From the cell containing the given text, extract its center point as [X, Y] coordinate. 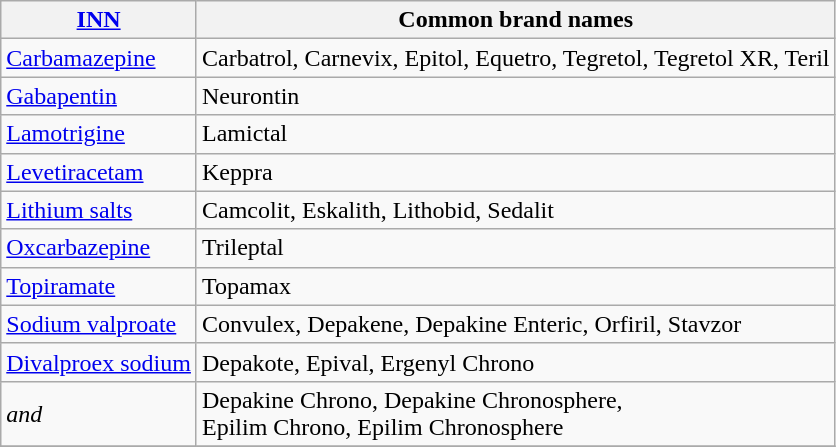
Levetiracetam [99, 172]
INN [99, 20]
Topamax [516, 286]
Lithium salts [99, 210]
Common brand names [516, 20]
Lamictal [516, 134]
Sodium valproate [99, 324]
Carbamazepine [99, 58]
Neurontin [516, 96]
Convulex, Depakene, Depakine Enteric, Orfiril, Stavzor [516, 324]
Topiramate [99, 286]
Depakote, Epival, Ergenyl Chrono [516, 362]
Lamotrigine [99, 134]
Camcolit, Eskalith, Lithobid, Sedalit [516, 210]
Depakine Chrono, Depakine Chronosphere,Epilim Chrono, Epilim Chronosphere [516, 414]
Divalproex sodium [99, 362]
Trileptal [516, 248]
Gabapentin [99, 96]
Keppra [516, 172]
Carbatrol, Carnevix, Epitol, Equetro, Tegretol, Tegretol XR, Teril [516, 58]
Oxcarbazepine [99, 248]
and [99, 414]
